Return the (x, y) coordinate for the center point of the cell that contains the specified text.  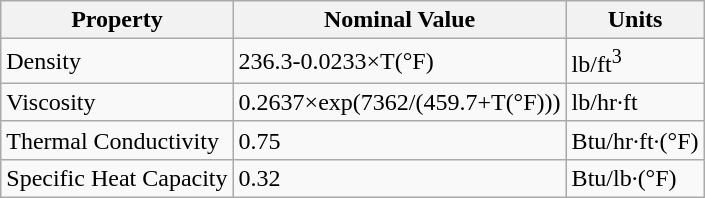
0.32 (400, 178)
Btu/hr·ft·(°F) (635, 140)
lb/ft3 (635, 62)
0.75 (400, 140)
Property (117, 20)
0.2637×exp(7362/(459.7+T(°F))) (400, 102)
236.3-0.0233×T(°F) (400, 62)
Specific Heat Capacity (117, 178)
lb/hr·ft (635, 102)
Density (117, 62)
Units (635, 20)
Thermal Conductivity (117, 140)
Nominal Value (400, 20)
Btu/lb·(°F) (635, 178)
Viscosity (117, 102)
